Extract the (X, Y) coordinate from the center of the cell holding the provided text.  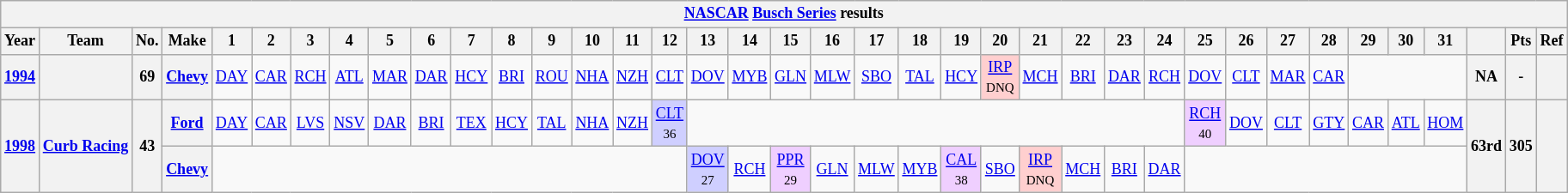
1994 (21, 77)
Curb Racing (85, 146)
NSV (349, 124)
11 (633, 41)
Ref (1552, 41)
NA (1487, 77)
Team (85, 41)
63rd (1487, 146)
25 (1205, 41)
23 (1124, 41)
Year (21, 41)
3 (310, 41)
21 (1040, 41)
PPR29 (791, 169)
ROU (552, 77)
43 (148, 146)
Ford (187, 124)
No. (148, 41)
10 (592, 41)
1 (231, 41)
HOM (1446, 124)
15 (791, 41)
26 (1246, 41)
GTY (1329, 124)
RCH40 (1205, 124)
7 (471, 41)
8 (512, 41)
305 (1521, 146)
9 (552, 41)
CAL38 (961, 169)
13 (707, 41)
17 (877, 41)
4 (349, 41)
LVS (310, 124)
NASCAR Busch Series results (784, 14)
Make (187, 41)
6 (432, 41)
DOV27 (707, 169)
Pts (1521, 41)
30 (1406, 41)
24 (1164, 41)
19 (961, 41)
31 (1446, 41)
1998 (21, 146)
TEX (471, 124)
5 (390, 41)
29 (1369, 41)
- (1521, 77)
12 (669, 41)
16 (832, 41)
20 (1000, 41)
14 (750, 41)
69 (148, 77)
27 (1288, 41)
18 (920, 41)
CLT36 (669, 124)
2 (271, 41)
22 (1083, 41)
28 (1329, 41)
